Find where the given text appears and provide that cell's center as (x, y) coordinate. 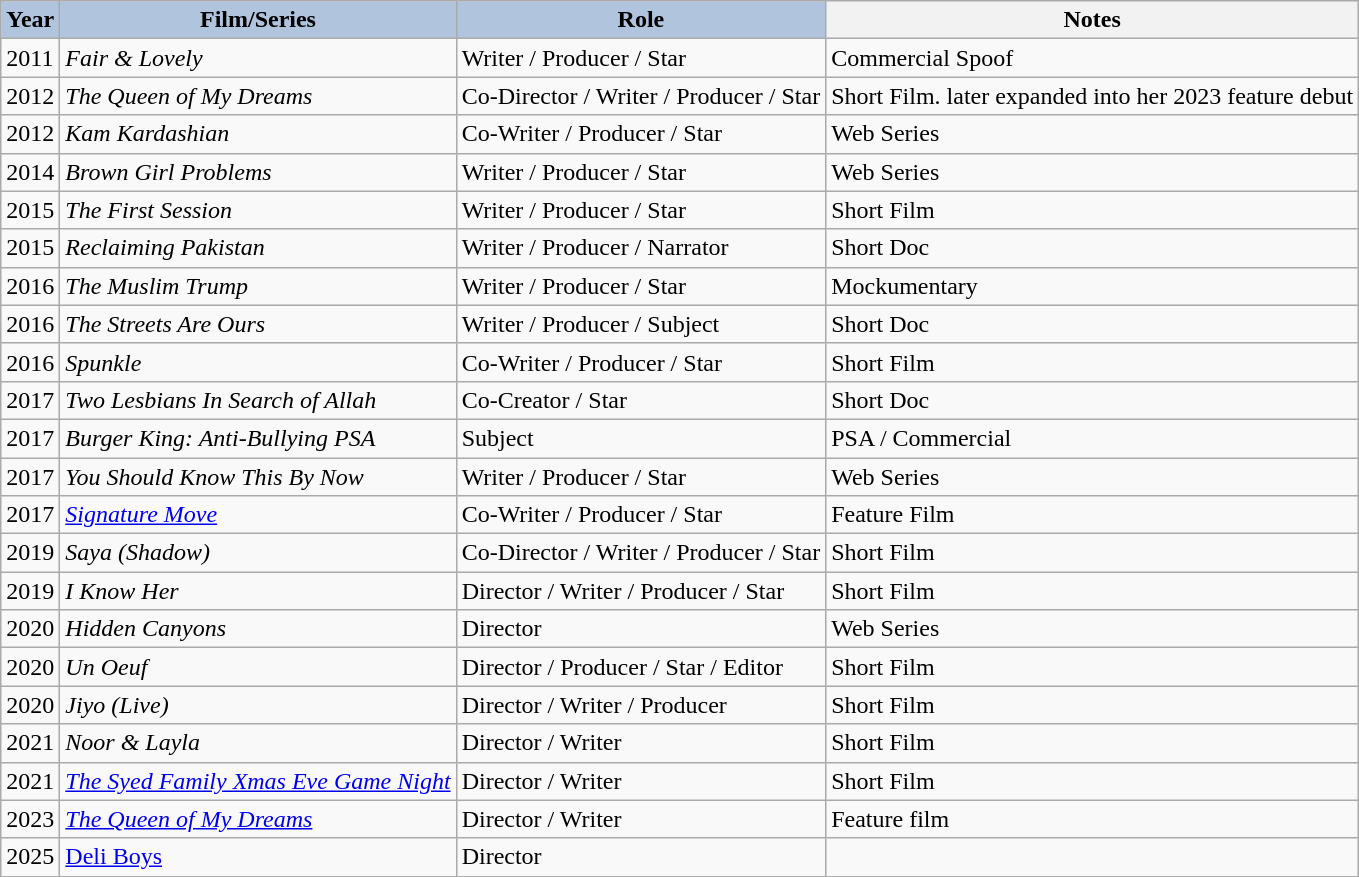
Role (641, 20)
Writer / Producer / Subject (641, 324)
You Should Know This By Now (258, 477)
Writer / Producer / Narrator (641, 248)
Feature film (1092, 819)
Hidden Canyons (258, 629)
Deli Boys (258, 857)
Short Film. later expanded into her 2023 feature debut (1092, 96)
Director / Producer / Star / Editor (641, 667)
Year (30, 20)
Co-Creator / Star (641, 400)
Spunkle (258, 362)
Director / Writer / Producer (641, 705)
Commercial Spoof (1092, 58)
Reclaiming Pakistan (258, 248)
Two Lesbians In Search of Allah (258, 400)
2025 (30, 857)
Burger King: Anti-Bullying PSA (258, 438)
Un Oeuf (258, 667)
Mockumentary (1092, 286)
Director / Writer / Producer / Star (641, 591)
Saya (Shadow) (258, 553)
Jiyo (Live) (258, 705)
Brown Girl Problems (258, 172)
2011 (30, 58)
2014 (30, 172)
Feature Film (1092, 515)
Notes (1092, 20)
The Syed Family Xmas Eve Game Night (258, 781)
The First Session (258, 210)
Subject (641, 438)
Signature Move (258, 515)
The Muslim Trump (258, 286)
Fair & Lovely (258, 58)
2023 (30, 819)
I Know Her (258, 591)
Film/Series (258, 20)
The Streets Are Ours (258, 324)
Noor & Layla (258, 743)
PSA / Commercial (1092, 438)
Kam Kardashian (258, 134)
